Determine the [X, Y] coordinate at the center of the cell enclosing the given text.  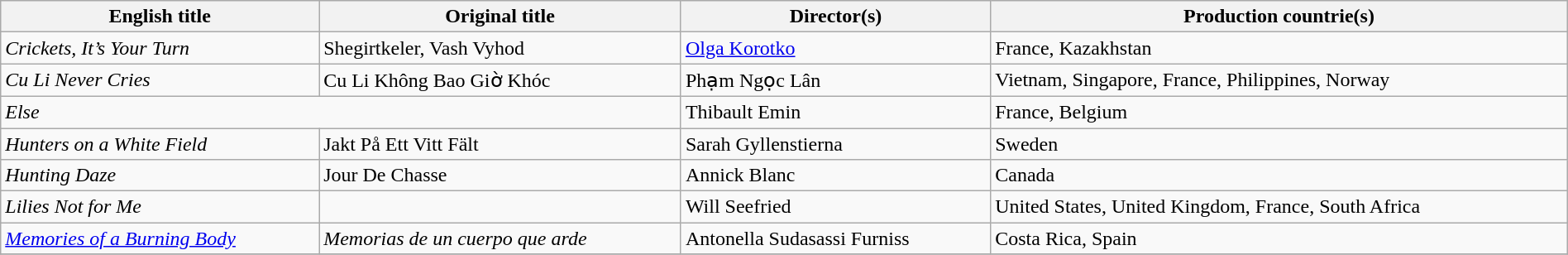
Lilies Not for Me [160, 207]
Annick Blanc [835, 176]
Director(s) [835, 17]
English title [160, 17]
Thibault Emin [835, 112]
Hunting Daze [160, 176]
United States, United Kingdom, France, South Africa [1279, 207]
Crickets, It’s Your Turn [160, 48]
Cu Li Never Cries [160, 80]
France, Kazakhstan [1279, 48]
Memories of a Burning Body [160, 238]
France, Belgium [1279, 112]
Else [341, 112]
Will Seefried [835, 207]
Sweden [1279, 143]
Sarah Gyllenstierna [835, 143]
Canada [1279, 176]
Olga Korotko [835, 48]
Costa Rica, Spain [1279, 238]
Memorias de un cuerpo que arde [500, 238]
Phạm Ngọc Lân [835, 80]
Antonella Sudasassi Furniss [835, 238]
Cu Li Không Bao Giờ Khóc [500, 80]
Jakt På Ett Vitt Fält [500, 143]
Shegirtkeler, Vash Vyhod [500, 48]
Production countrie(s) [1279, 17]
Original title [500, 17]
Jour De Chasse [500, 176]
Vietnam, Singapore, France, Philippines, Norway [1279, 80]
Hunters on a White Field [160, 143]
